Capture the cell that displays the provided text and extract its [X, Y] central coordinate. 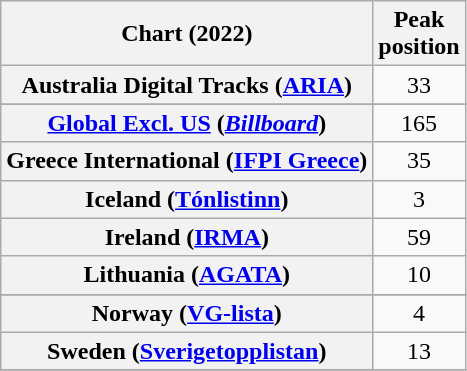
Iceland (Tónlistinn) [187, 199]
Ireland (IRMA) [187, 237]
59 [419, 237]
3 [419, 199]
Norway (VG-lista) [187, 313]
Lithuania (AGATA) [187, 275]
Sweden (Sverigetopplistan) [187, 351]
165 [419, 123]
33 [419, 85]
Global Excl. US (Billboard) [187, 123]
10 [419, 275]
Peakposition [419, 34]
Australia Digital Tracks (ARIA) [187, 85]
4 [419, 313]
35 [419, 161]
13 [419, 351]
Chart (2022) [187, 34]
Greece International (IFPI Greece) [187, 161]
